Scan for the cell matching the given text and deliver its (X, Y) coordinate at center. 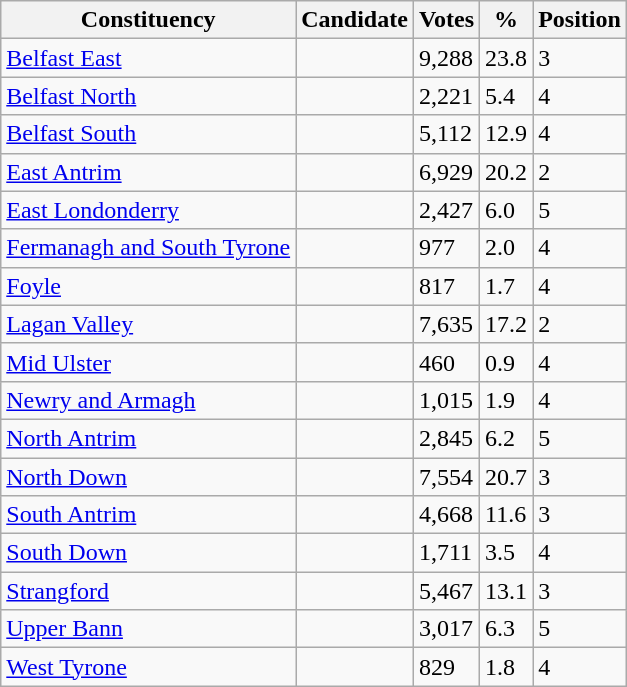
5,112 (446, 134)
East Antrim (148, 172)
Fermanagh and South Tyrone (148, 248)
5.4 (506, 96)
11.6 (506, 515)
% (506, 20)
Candidate (355, 20)
Constituency (148, 20)
6.2 (506, 438)
20.7 (506, 477)
1.7 (506, 286)
1,015 (446, 400)
4,668 (446, 515)
6.0 (506, 210)
7,554 (446, 477)
Strangford (148, 591)
Belfast East (148, 58)
1.9 (506, 400)
0.9 (506, 362)
9,288 (446, 58)
977 (446, 248)
1.8 (506, 667)
Mid Ulster (148, 362)
Newry and Armagh (148, 400)
Position (580, 20)
5,467 (446, 591)
3.5 (506, 553)
829 (446, 667)
2,845 (446, 438)
West Tyrone (148, 667)
12.9 (506, 134)
23.8 (506, 58)
North Antrim (148, 438)
3,017 (446, 629)
Foyle (148, 286)
South Down (148, 553)
17.2 (506, 324)
2,221 (446, 96)
13.1 (506, 591)
Belfast North (148, 96)
Votes (446, 20)
7,635 (446, 324)
1,711 (446, 553)
817 (446, 286)
2,427 (446, 210)
East Londonderry (148, 210)
20.2 (506, 172)
6,929 (446, 172)
Lagan Valley (148, 324)
2.0 (506, 248)
South Antrim (148, 515)
Belfast South (148, 134)
6.3 (506, 629)
460 (446, 362)
Upper Bann (148, 629)
North Down (148, 477)
